Return the [X, Y] coordinate for the center point of the cell that contains the specified text.  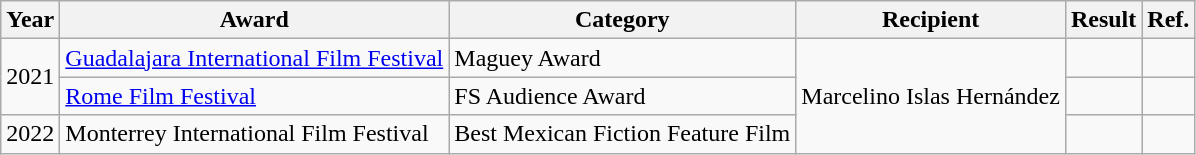
Category [622, 20]
Ref. [1168, 20]
Guadalajara International Film Festival [254, 58]
FS Audience Award [622, 96]
Award [254, 20]
2022 [30, 134]
2021 [30, 77]
Best Mexican Fiction Feature Film [622, 134]
Maguey Award [622, 58]
Monterrey International Film Festival [254, 134]
Recipient [931, 20]
Result [1103, 20]
Rome Film Festival [254, 96]
Marcelino Islas Hernández [931, 96]
Year [30, 20]
